Extract the [X, Y] coordinate from the center of the cell holding the provided text.  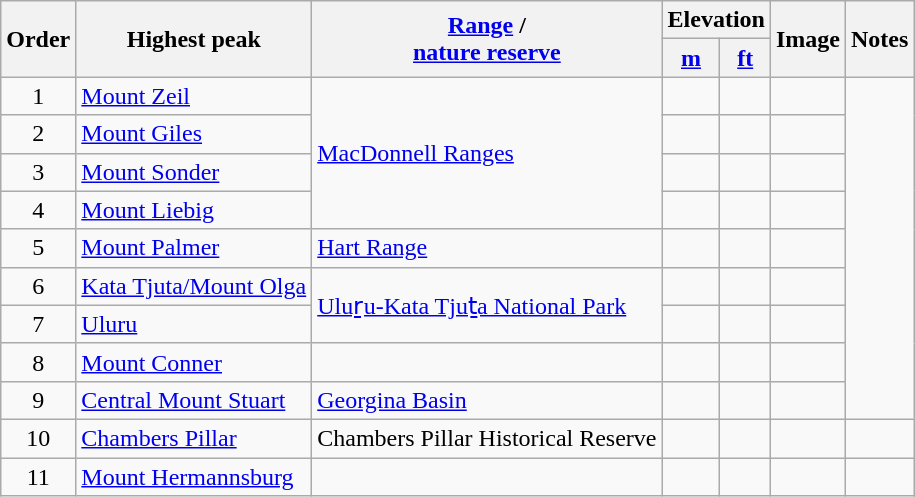
Mount Hermannsburg [194, 477]
Image [808, 39]
3 [38, 172]
Mount Zeil [194, 96]
Mount Palmer [194, 248]
Chambers Pillar Historical Reserve [487, 438]
2 [38, 134]
MacDonnell Ranges [487, 153]
Mount Sonder [194, 172]
1 [38, 96]
Mount Liebig [194, 210]
11 [38, 477]
4 [38, 210]
Central Mount Stuart [194, 400]
Mount Giles [194, 134]
Notes [879, 39]
ft [745, 58]
10 [38, 438]
Highest peak [194, 39]
7 [38, 324]
Range /nature reserve [487, 39]
Uluru [194, 324]
Mount Conner [194, 362]
Kata Tjuta/Mount Olga [194, 286]
8 [38, 362]
5 [38, 248]
6 [38, 286]
Uluṟu-Kata Tjuṯa National Park [487, 305]
m [691, 58]
Chambers Pillar [194, 438]
Hart Range [487, 248]
Elevation [716, 20]
Order [38, 39]
Georgina Basin [487, 400]
9 [38, 400]
